Search for the cell housing the specified text and yield its [X, Y] center coordinate. 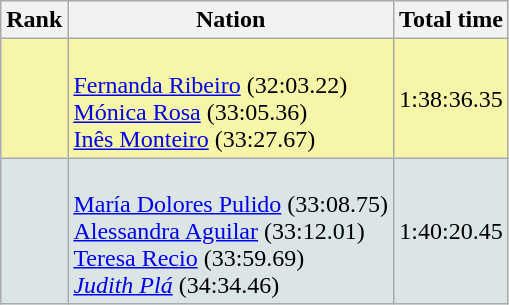
Total time [452, 20]
1:40:20.45 [452, 231]
María Dolores Pulido (33:08.75) Alessandra Aguilar (33:12.01) Teresa Recio (33:59.69) Judith Plá (34:34.46) [231, 231]
Nation [231, 20]
Fernanda Ribeiro (32:03.22) Mónica Rosa (33:05.36) Inês Monteiro (33:27.67) [231, 98]
1:38:36.35 [452, 98]
Rank [34, 20]
